From the cell containing the given text, extract its center point as [X, Y] coordinate. 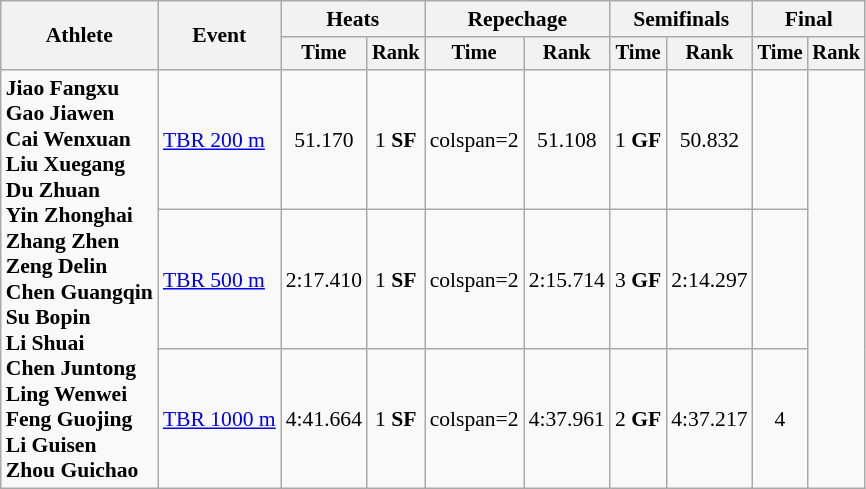
2:15.714 [567, 280]
Semifinals [682, 19]
51.108 [567, 140]
50.832 [709, 140]
TBR 1000 m [220, 418]
1 GF [638, 140]
Repechage [518, 19]
TBR 500 m [220, 280]
3 GF [638, 280]
2:17.410 [324, 280]
Heats [353, 19]
Final [809, 19]
2 GF [638, 418]
4:37.217 [709, 418]
TBR 200 m [220, 140]
4:41.664 [324, 418]
4:37.961 [567, 418]
4 [780, 418]
Athlete [80, 36]
2:14.297 [709, 280]
51.170 [324, 140]
Event [220, 36]
